For the text-containing cell, return its midpoint in (x, y) coordinate format. 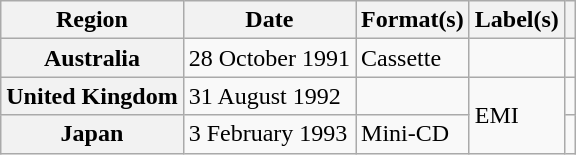
Region (92, 20)
Mini-CD (413, 134)
31 August 1992 (269, 96)
Format(s) (413, 20)
Label(s) (516, 20)
Japan (92, 134)
28 October 1991 (269, 58)
3 February 1993 (269, 134)
Australia (92, 58)
United Kingdom (92, 96)
Date (269, 20)
EMI (516, 115)
Cassette (413, 58)
